Identify which cell holds the provided text, then report its (X, Y) central coordinate. 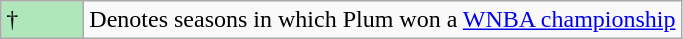
Denotes seasons in which Plum won a WNBA championship (382, 20)
† (42, 20)
